Detect which cell encompasses the target text, then output its [X, Y] center coordinate. 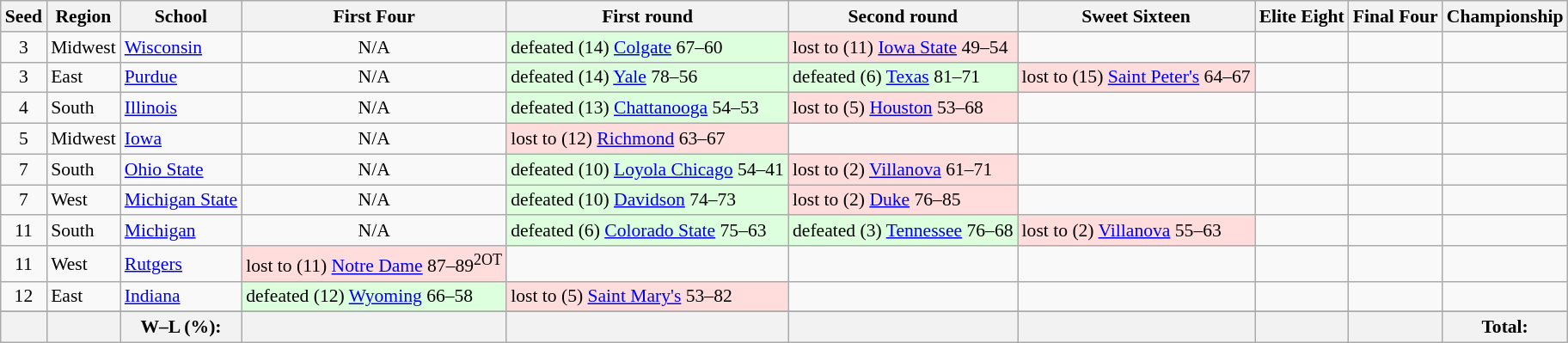
defeated (6) Colorado State 75–63 [647, 231]
lost to (5) Saint Mary's 53–82 [647, 297]
Championship [1505, 16]
Michigan State [181, 200]
defeated (3) Tennessee 76–68 [903, 231]
12 [24, 297]
defeated (12) Wyoming 66–58 [374, 297]
Region [83, 16]
defeated (10) Davidson 74–73 [647, 200]
School [181, 16]
lost to (11) Iowa State 49–54 [903, 47]
Seed [24, 16]
Final Four [1396, 16]
Rutgers [181, 263]
4 [24, 108]
Ohio State [181, 169]
Elite Eight [1302, 16]
5 [24, 139]
defeated (13) Chattanooga 54–53 [647, 108]
lost to (5) Houston 53–68 [903, 108]
lost to (2) Villanova 61–71 [903, 169]
lost to (2) Villanova 55–63 [1136, 231]
W–L (%): [181, 328]
lost to (15) Saint Peter's 64–67 [1136, 77]
First Four [374, 16]
defeated (6) Texas 81–71 [903, 77]
defeated (14) Colgate 67–60 [647, 47]
lost to (2) Duke 76–85 [903, 200]
Purdue [181, 77]
lost to (11) Notre Dame 87–892OT [374, 263]
Second round [903, 16]
lost to (12) Richmond 63–67 [647, 139]
Illinois [181, 108]
defeated (10) Loyola Chicago 54–41 [647, 169]
Michigan [181, 231]
Wisconsin [181, 47]
Total: [1505, 328]
Sweet Sixteen [1136, 16]
defeated (14) Yale 78–56 [647, 77]
Indiana [181, 297]
Iowa [181, 139]
First round [647, 16]
